For the text-containing cell, return its midpoint in (X, Y) coordinate format. 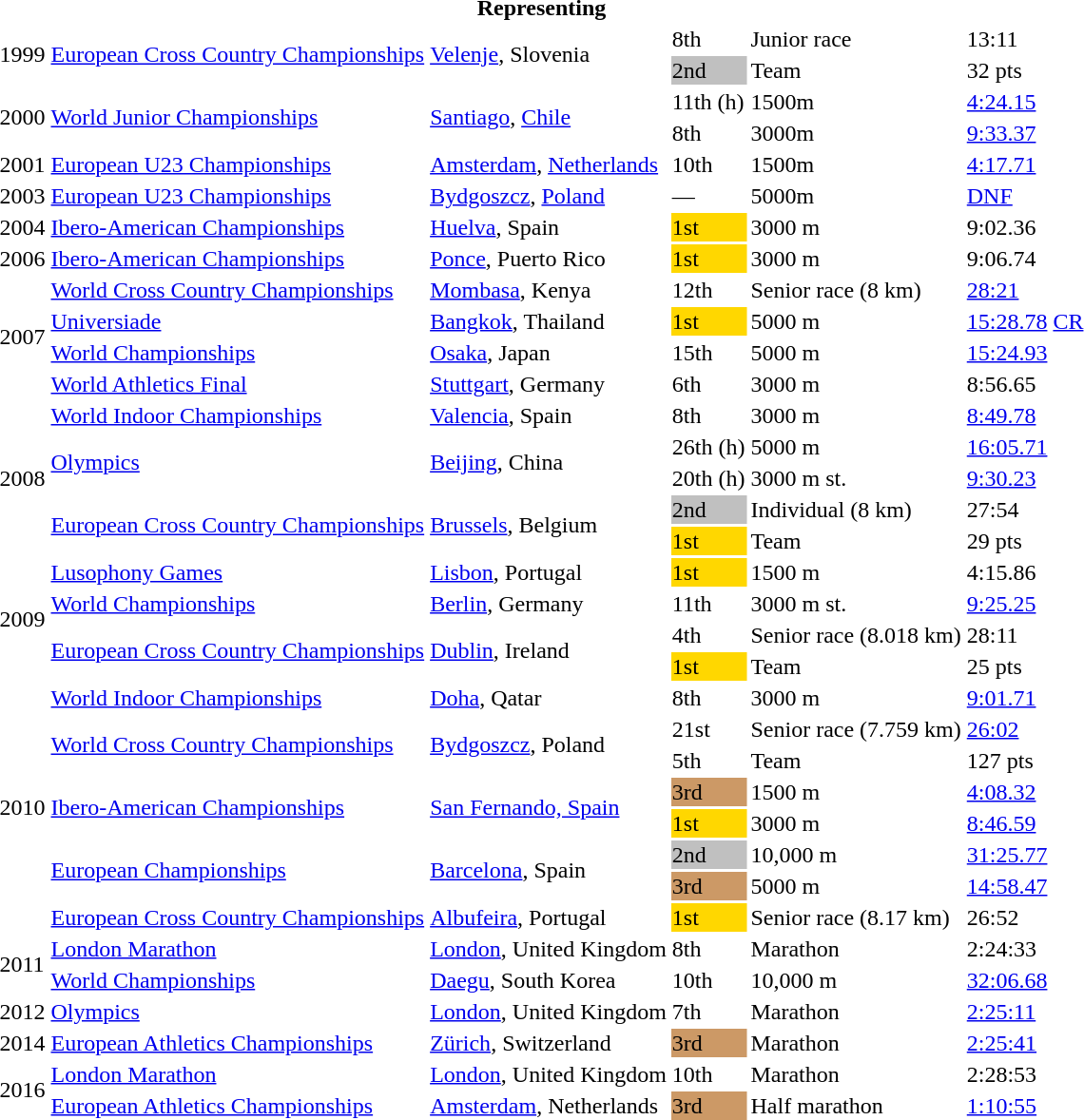
Berlin, Germany (549, 604)
12th (708, 290)
Albufeira, Portugal (549, 917)
San Fernando, Spain (549, 808)
Senior race (8 km) (856, 290)
Junior race (856, 39)
Half marathon (856, 1106)
Daegu, South Korea (549, 980)
Bangkok, Thailand (549, 321)
7th (708, 1012)
Barcelona, Spain (549, 871)
3000m (856, 133)
26th (h) (708, 447)
6th (708, 384)
11th (h) (708, 102)
Santiago, Chile (549, 118)
Senior race (8.018 km) (856, 635)
Stuttgart, Germany (549, 384)
Beijing, China (549, 462)
Individual (8 km) (856, 510)
Senior race (8.17 km) (856, 917)
Lusophony Games (238, 572)
Valencia, Spain (549, 415)
Zürich, Switzerland (549, 1043)
21st (708, 729)
Dublin, Ireland (549, 650)
Senior race (7.759 km) (856, 729)
— (708, 196)
Mombasa, Kenya (549, 290)
20th (h) (708, 478)
Brussels, Belgium (549, 525)
World Athletics Final (238, 384)
Doha, Qatar (549, 698)
Lisbon, Portugal (549, 572)
Huelva, Spain (549, 227)
Osaka, Japan (549, 353)
4th (708, 635)
Universiade (238, 321)
European Championships (238, 871)
Velenje, Slovenia (549, 55)
15th (708, 353)
Ponce, Puerto Rico (549, 259)
11th (708, 604)
World Junior Championships (238, 118)
5th (708, 761)
5000m (856, 196)
